Output the [x, y] coordinate of the center of the cell containing the given text.  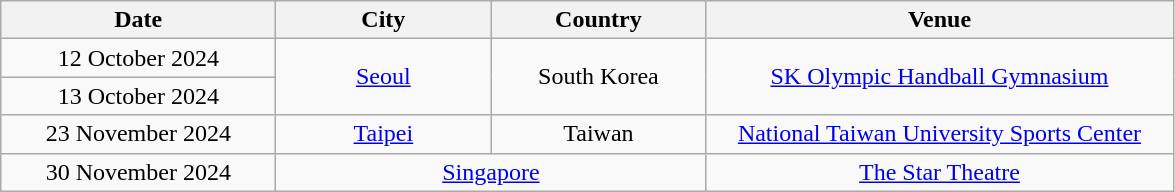
SK Olympic Handball Gymnasium [940, 77]
Country [598, 20]
South Korea [598, 77]
Taipei [384, 134]
Singapore [491, 172]
The Star Theatre [940, 172]
Taiwan [598, 134]
30 November 2024 [138, 172]
12 October 2024 [138, 58]
National Taiwan University Sports Center [940, 134]
Date [138, 20]
23 November 2024 [138, 134]
City [384, 20]
Seoul [384, 77]
13 October 2024 [138, 96]
Venue [940, 20]
